Scan for the cell matching the given text and deliver its [X, Y] coordinate at center. 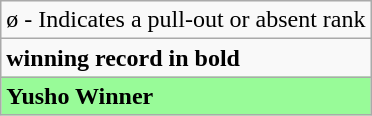
Yusho Winner [186, 96]
ø - Indicates a pull-out or absent rank [186, 20]
winning record in bold [186, 58]
